Search for the cell housing the specified text and yield its (x, y) center coordinate. 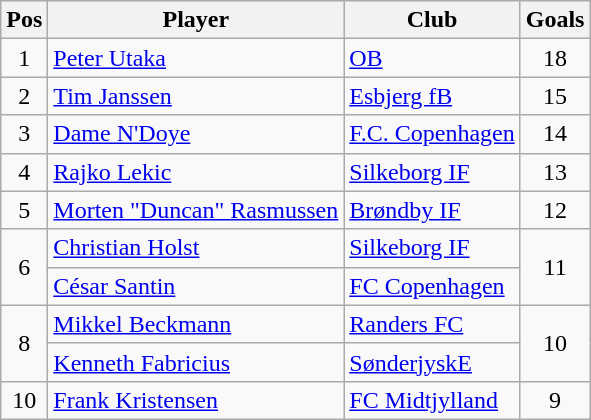
Kenneth Fabricius (196, 362)
Christian Holst (196, 248)
13 (555, 172)
18 (555, 58)
14 (555, 134)
2 (24, 96)
FC Copenhagen (432, 286)
11 (555, 267)
1 (24, 58)
3 (24, 134)
Peter Utaka (196, 58)
Player (196, 20)
Brøndby IF (432, 210)
Rajko Lekic (196, 172)
15 (555, 96)
SønderjyskE (432, 362)
Mikkel Beckmann (196, 324)
Pos (24, 20)
Esbjerg fB (432, 96)
Randers FC (432, 324)
Tim Janssen (196, 96)
5 (24, 210)
9 (555, 400)
César Santin (196, 286)
12 (555, 210)
6 (24, 267)
Morten "Duncan" Rasmussen (196, 210)
OB (432, 58)
Goals (555, 20)
Dame N'Doye (196, 134)
8 (24, 343)
Frank Kristensen (196, 400)
FC Midtjylland (432, 400)
Club (432, 20)
F.C. Copenhagen (432, 134)
4 (24, 172)
